Output the [x, y] coordinate of the center of the cell containing the given text.  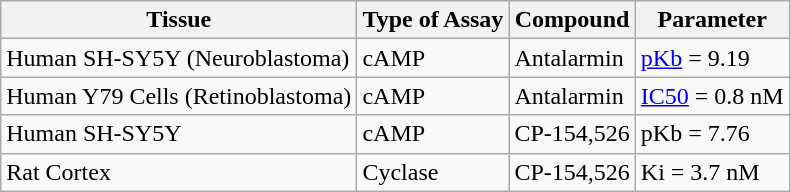
IC50 = 0.8 nM [712, 96]
Parameter [712, 20]
pKb = 9.19 [712, 58]
Human SH-SY5Y (Neuroblastoma) [179, 58]
Rat Cortex [179, 172]
Human Y79 Cells (Retinoblastoma) [179, 96]
Human SH-SY5Y [179, 134]
Ki = 3.7 nM [712, 172]
Type of Assay [433, 20]
Compound [572, 20]
Cyclase [433, 172]
Tissue [179, 20]
pKb = 7.76 [712, 134]
